Provide the (x, y) coordinate of the cell's center where the given text is located.  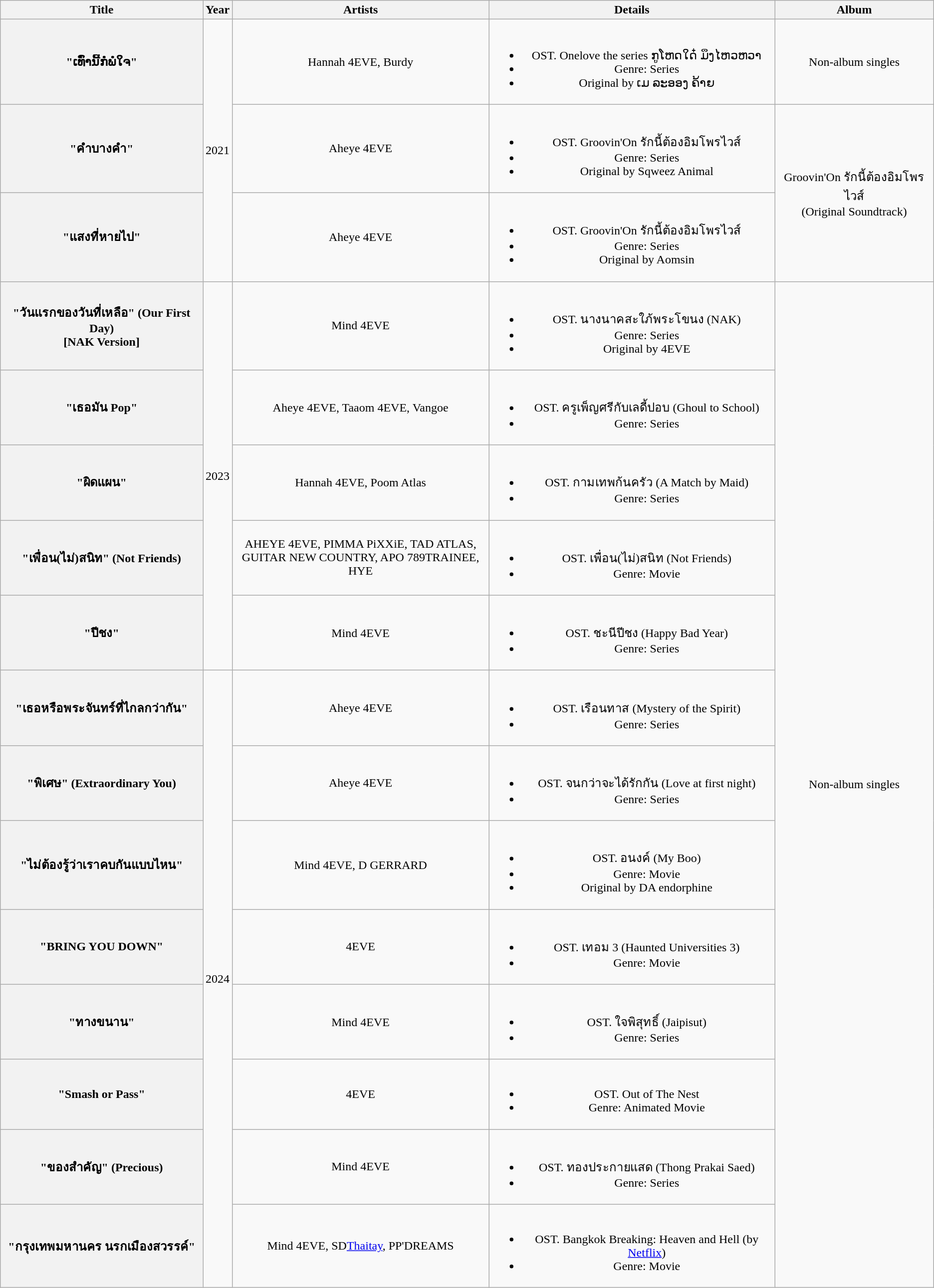
OST. Groovin'On รักนี้ต้องอิมโพรไวส์Genre: SeriesOriginal by Sqweez Animal (632, 149)
Details (632, 10)
"แสงที่หายไป" (102, 237)
Hannah 4EVE, Poom Atlas (361, 483)
"ปีชง" (102, 633)
OST. กามเทพก้นครัว (A Match by Maid)Genre: Series (632, 483)
"Smash or Pass" (102, 1094)
Aheye 4EVE, Taaom 4EVE, Vangoe (361, 408)
Mind 4EVE, SDThaitay, PP'DREAMS (361, 1246)
"ทางขนาน" (102, 1022)
2021 (218, 151)
"ເທົ່ານີ້ກໍ່ພໍໃຈ" (102, 62)
OST. Onelove the series ກູໂຫດໃດ໋ ມຶງໄຫວຫວາGenre: SeriesOriginal by ເມ ລະອອງ ຄ້າຍ (632, 62)
"ผิดแผน" (102, 483)
OST. อนงค์ (My Boo)Genre: MovieOriginal by DA endorphine (632, 865)
OST. Out of The NestGenre: Animated Movie (632, 1094)
2024 (218, 979)
"กรุงเทพมหานคร นรกเมืองสวรรค์" (102, 1246)
"เธอมัน Pop" (102, 408)
"พิเศษ" (Extraordinary You) (102, 783)
Artists (361, 10)
OST. เรือนทาส (Mystery of the Spirit)Genre: Series (632, 708)
OST. ชะนีปีชง (Happy Bad Year)Genre: Series (632, 633)
"วันแรกของวันที่เหลือ" (Our First Day)[NAK Version] (102, 326)
AHEYE 4EVE, PIMMA PiXXiE, TAD ATLAS,GUITAR NEW COUNTRY, APO 789TRAINEE, HYE (361, 558)
2023 (218, 476)
OST. Groovin'On รักนี้ต้องอิมโพรไวส์Genre: SeriesOriginal by Aomsin (632, 237)
Year (218, 10)
OST. จนกว่าจะได้รักกัน (Love at first night)Genre: Series (632, 783)
OST. Bangkok Breaking: Heaven and Hell (by Netflix)Genre: Movie (632, 1246)
Hannah 4EVE, Burdy (361, 62)
OST. นางนาคสะใภ้พระโขนง (NAK)Genre: SeriesOriginal by 4EVE (632, 326)
"เธอหรือพระจันทร์ที่ไกลกว่ากัน" (102, 708)
OST. ใจพิสุทธิ์ (Jaipisut)Genre: Series (632, 1022)
"ไม่ต้องรู้ว่าเราคบกันแบบไหน" (102, 865)
"เพื่อน(ไม่)สนิท" (Not Friends) (102, 558)
OST. ครูเพ็ญศรีกับเลดี้ปอบ (Ghoul to School)Genre: Series (632, 408)
Mind 4EVE, D GERRARD (361, 865)
OST. เพื่อน(ไม่)สนิท (Not Friends)Genre: Movie (632, 558)
OST. ทองประกายแสด (Thong Prakai Saed)Genre: Series (632, 1167)
"BRING YOU DOWN" (102, 947)
OST. เทอม 3 (Haunted Universities 3)Genre: Movie (632, 947)
"คำบางคำ" (102, 149)
Album (854, 10)
Groovin'On รักนี้ต้องอิมโพรไวส์(Original Soundtrack) (854, 193)
Title (102, 10)
"ของสำคัญ" (Precious) (102, 1167)
